Scan for the cell matching the given text and deliver its (x, y) coordinate at center. 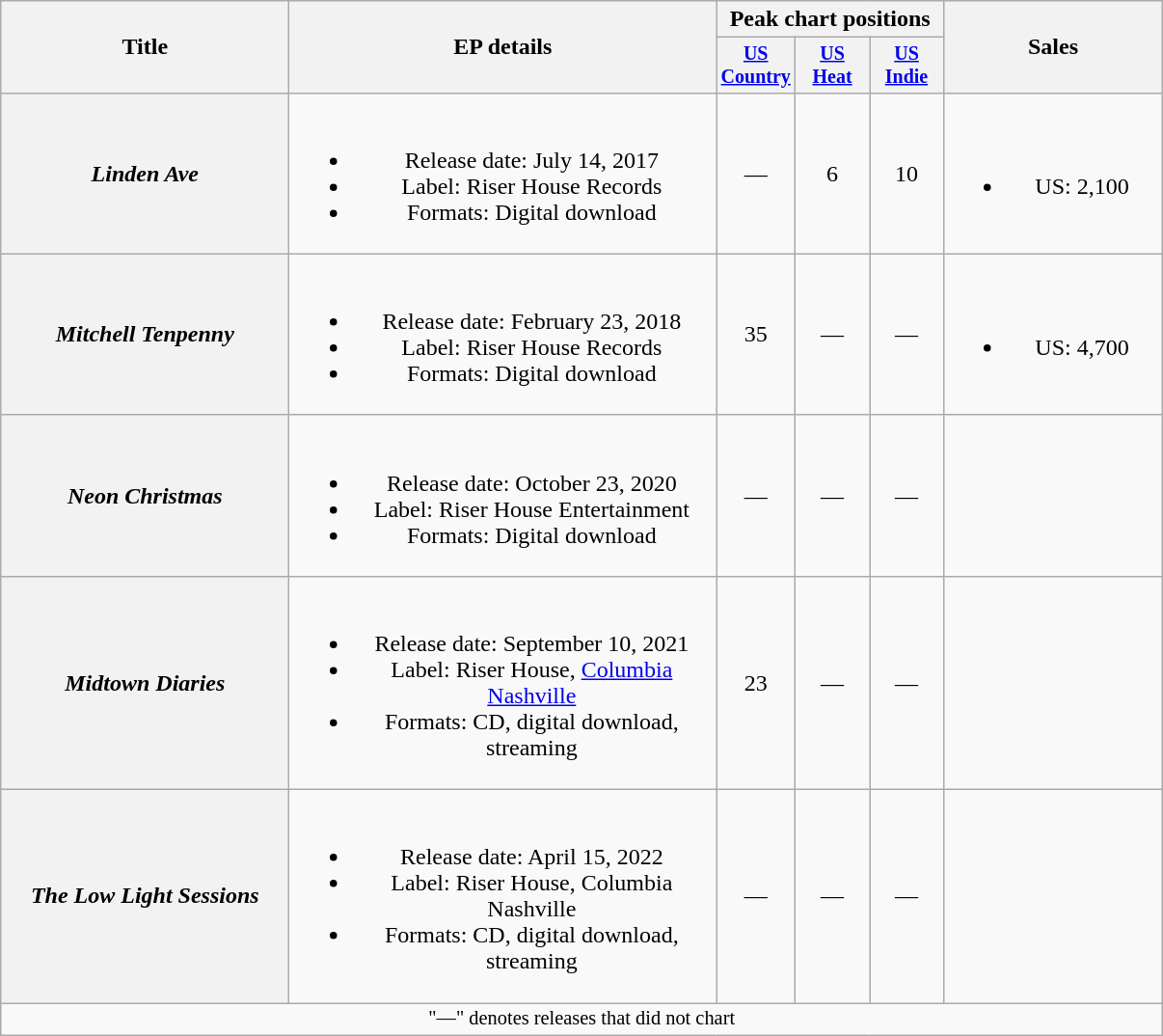
35 (756, 334)
Release date: April 15, 2022Label: Riser House, Columbia NashvilleFormats: CD, digital download, streaming (503, 897)
Release date: September 10, 2021Label: Riser House, Columbia NashvilleFormats: CD, digital download, streaming (503, 683)
The Low Light Sessions (145, 897)
Release date: October 23, 2020Label: Riser House EntertainmentFormats: Digital download (503, 496)
Title (145, 47)
"—" denotes releases that did not chart (582, 1020)
USCountry (756, 66)
6 (833, 174)
Peak chart positions (830, 19)
Release date: July 14, 2017Label: Riser House RecordsFormats: Digital download (503, 174)
23 (756, 683)
Mitchell Tenpenny (145, 334)
Midtown Diaries (145, 683)
US: 4,700 (1053, 334)
Linden Ave (145, 174)
USHeat (833, 66)
US: 2,100 (1053, 174)
10 (906, 174)
Release date: February 23, 2018Label: Riser House RecordsFormats: Digital download (503, 334)
USIndie (906, 66)
Sales (1053, 47)
EP details (503, 47)
Neon Christmas (145, 496)
